Locate the cell with the specified text and output its [X, Y] center coordinate. 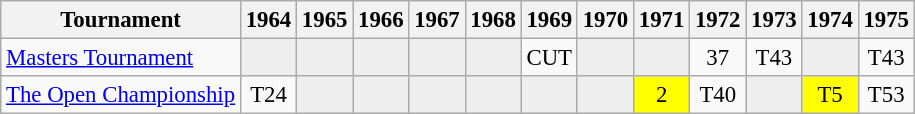
1966 [381, 20]
T53 [886, 95]
1973 [774, 20]
37 [718, 58]
Tournament [121, 20]
1974 [830, 20]
1971 [661, 20]
The Open Championship [121, 95]
CUT [549, 58]
T5 [830, 95]
1967 [437, 20]
1968 [493, 20]
1972 [718, 20]
1975 [886, 20]
1964 [268, 20]
1965 [325, 20]
T24 [268, 95]
2 [661, 95]
Masters Tournament [121, 58]
T40 [718, 95]
1970 [605, 20]
1969 [549, 20]
